Extract the (X, Y) coordinate from the center of the cell holding the provided text.  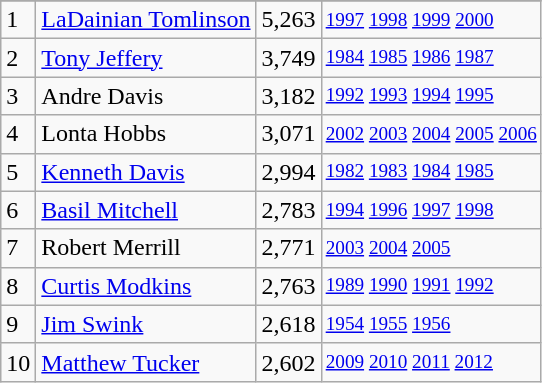
1 (18, 20)
Basil Mitchell (146, 210)
6 (18, 210)
1997 1998 1999 2000 (431, 20)
2 (18, 58)
2002 2003 2004 2005 2006 (431, 134)
Lonta Hobbs (146, 134)
3,182 (288, 96)
1994 1996 1997 1998 (431, 210)
1992 1993 1994 1995 (431, 96)
Matthew Tucker (146, 362)
3,071 (288, 134)
9 (18, 324)
3 (18, 96)
Tony Jeffery (146, 58)
3,749 (288, 58)
Jim Swink (146, 324)
2,763 (288, 286)
2,771 (288, 248)
8 (18, 286)
7 (18, 248)
2,618 (288, 324)
5,263 (288, 20)
Curtis Modkins (146, 286)
5 (18, 172)
1954 1955 1956 (431, 324)
2,602 (288, 362)
2003 2004 2005 (431, 248)
4 (18, 134)
LaDainian Tomlinson (146, 20)
10 (18, 362)
2,783 (288, 210)
Robert Merrill (146, 248)
Kenneth Davis (146, 172)
1984 1985 1986 1987 (431, 58)
1982 1983 1984 1985 (431, 172)
Andre Davis (146, 96)
2,994 (288, 172)
1989 1990 1991 1992 (431, 286)
2009 2010 2011 2012 (431, 362)
